Output the (x, y) coordinate of the center of the cell containing the given text.  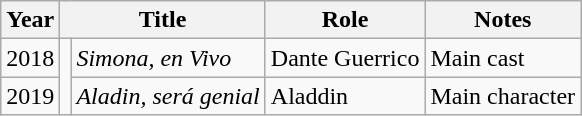
Aladdin (345, 96)
2019 (30, 96)
2018 (30, 58)
Aladin, será genial (168, 96)
Notes (503, 20)
Role (345, 20)
Main cast (503, 58)
Dante Guerrico (345, 58)
Simona, en Vivo (168, 58)
Title (162, 20)
Main character (503, 96)
Year (30, 20)
